Capture the cell that displays the provided text and extract its (x, y) central coordinate. 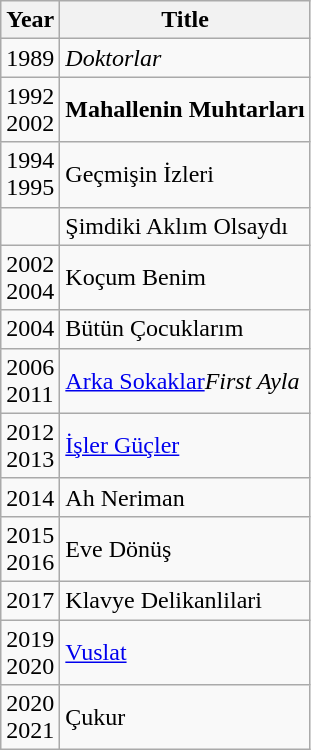
2004 (30, 329)
20152016 (30, 548)
Eve Dönüş (185, 548)
Mahallenin Muhtarları (185, 110)
Ah Neriman (185, 497)
1989 (30, 58)
20022004 (30, 278)
Bütün Çocuklarım (185, 329)
Şimdiki Aklım Olsaydı (185, 226)
Geçmişin İzleri (185, 174)
Arka SokaklarFirst Ayla (185, 380)
İşler Güçler (185, 446)
20192020 (30, 652)
Doktorlar (185, 58)
Koçum Benim (185, 278)
19941995 (30, 174)
19922002 (30, 110)
Title (185, 20)
2017 (30, 600)
2014 (30, 497)
20202021 (30, 718)
20062011 (30, 380)
Klavye Delikanlilari (185, 600)
20122013 (30, 446)
Year (30, 20)
Çukur (185, 718)
Vuslat (185, 652)
